Locate the cell with the specified text and output its (x, y) center coordinate. 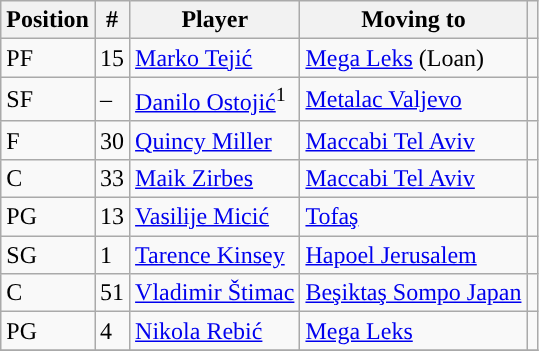
Vasilije Micić (215, 217)
– (112, 100)
Tarence Kinsey (215, 255)
Player (215, 20)
4 (112, 331)
33 (112, 178)
Marko Tejić (215, 58)
Danilo Ostojić1 (215, 100)
Mega Leks (414, 331)
SG (48, 255)
30 (112, 140)
Nikola Rebić (215, 331)
PF (48, 58)
51 (112, 293)
F (48, 140)
Beşiktaş Sompo Japan (414, 293)
Quincy Miller (215, 140)
13 (112, 217)
Hapoel Jerusalem (414, 255)
SF (48, 100)
Mega Leks (Loan) (414, 58)
Tofaş (414, 217)
1 (112, 255)
Moving to (414, 20)
Metalac Valjevo (414, 100)
Position (48, 20)
15 (112, 58)
# (112, 20)
Vladimir Štimac (215, 293)
Maik Zirbes (215, 178)
